Locate the cell with the specified text and output its (X, Y) center coordinate. 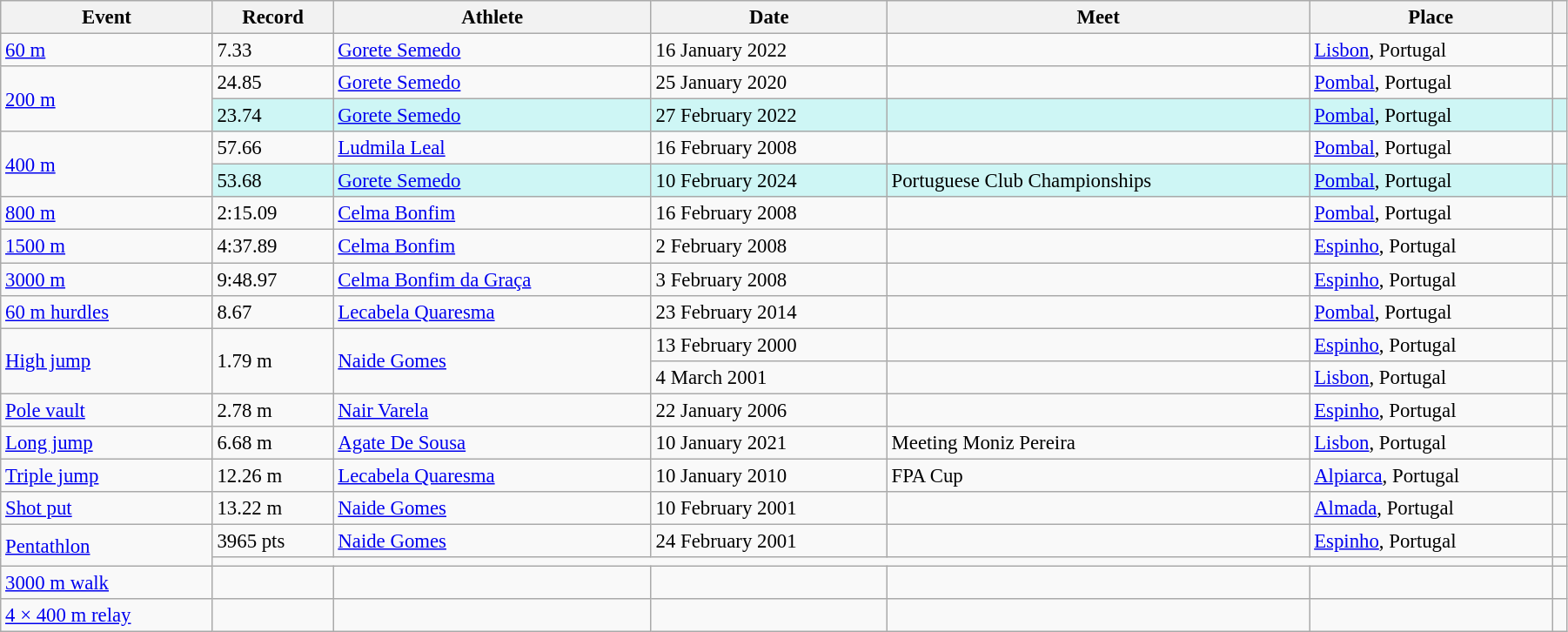
53.68 (273, 181)
3000 m walk (106, 583)
10 February 2001 (769, 508)
2 February 2008 (769, 246)
4 March 2001 (769, 377)
24 February 2001 (769, 541)
3000 m (106, 279)
13 February 2000 (769, 345)
2:15.09 (273, 213)
Shot put (106, 508)
3 February 2008 (769, 279)
Alpiarca, Portugal (1431, 475)
400 m (106, 164)
3965 pts (273, 541)
200 m (106, 99)
Place (1431, 17)
25 January 2020 (769, 83)
60 m (106, 50)
Pole vault (106, 410)
Record (273, 17)
10 January 2010 (769, 475)
Ludmila Leal (493, 148)
Long jump (106, 443)
High jump (106, 360)
10 February 2024 (769, 181)
4:37.89 (273, 246)
57.66 (273, 148)
16 January 2022 (769, 50)
Athlete (493, 17)
27 February 2022 (769, 116)
FPA Cup (1098, 475)
Celma Bonfim da Graça (493, 279)
Meet (1098, 17)
10 January 2021 (769, 443)
Triple jump (106, 475)
800 m (106, 213)
7.33 (273, 50)
13.22 m (273, 508)
8.67 (273, 312)
6.68 m (273, 443)
Agate De Sousa (493, 443)
Nair Varela (493, 410)
Date (769, 17)
Pentathlon (106, 545)
22 January 2006 (769, 410)
Meeting Moniz Pereira (1098, 443)
9:48.97 (273, 279)
Event (106, 17)
23 February 2014 (769, 312)
1.79 m (273, 360)
24.85 (273, 83)
4 × 400 m relay (106, 615)
Almada, Portugal (1431, 508)
23.74 (273, 116)
60 m hurdles (106, 312)
1500 m (106, 246)
2.78 m (273, 410)
12.26 m (273, 475)
Portuguese Club Championships (1098, 181)
